Determine the (X, Y) coordinate at the center of the cell enclosing the given text.  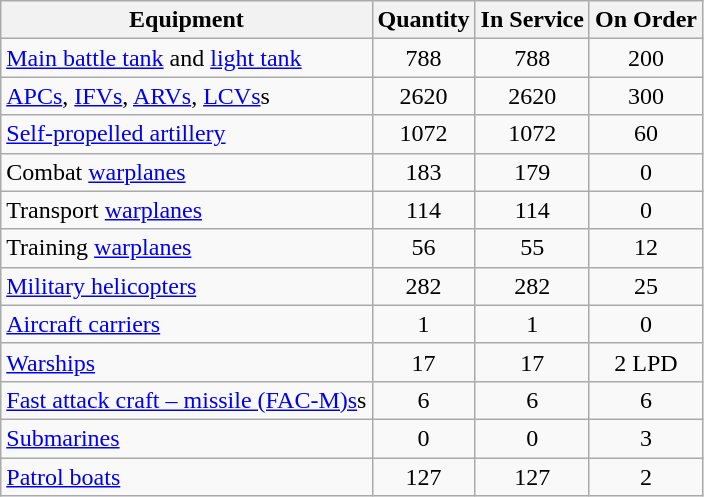
2 (646, 477)
3 (646, 438)
In Service (532, 20)
179 (532, 172)
Patrol boats (186, 477)
2 LPD (646, 362)
APCs, IFVs, ARVs, LCVss (186, 96)
183 (424, 172)
Transport warplanes (186, 210)
200 (646, 58)
Warships (186, 362)
300 (646, 96)
Quantity (424, 20)
25 (646, 286)
Main battle tank and light tank (186, 58)
Submarines (186, 438)
60 (646, 134)
On Order (646, 20)
Training warplanes (186, 248)
56 (424, 248)
Equipment (186, 20)
Aircraft carriers (186, 324)
Military helicopters (186, 286)
Self-propelled artillery (186, 134)
Fast attack craft – missile (FAC-M)ss (186, 400)
55 (532, 248)
12 (646, 248)
Combat warplanes (186, 172)
